From the cell containing the given text, extract its center point as [X, Y] coordinate. 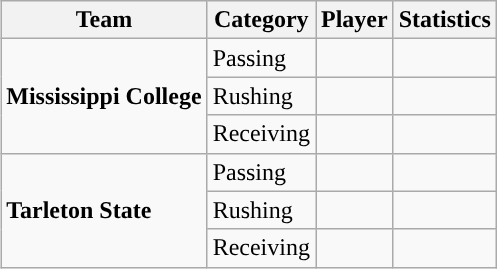
Category [261, 20]
Mississippi College [104, 96]
Tarleton State [104, 210]
Statistics [444, 20]
Team [104, 20]
Player [355, 20]
